Capture the cell that displays the provided text and extract its [X, Y] central coordinate. 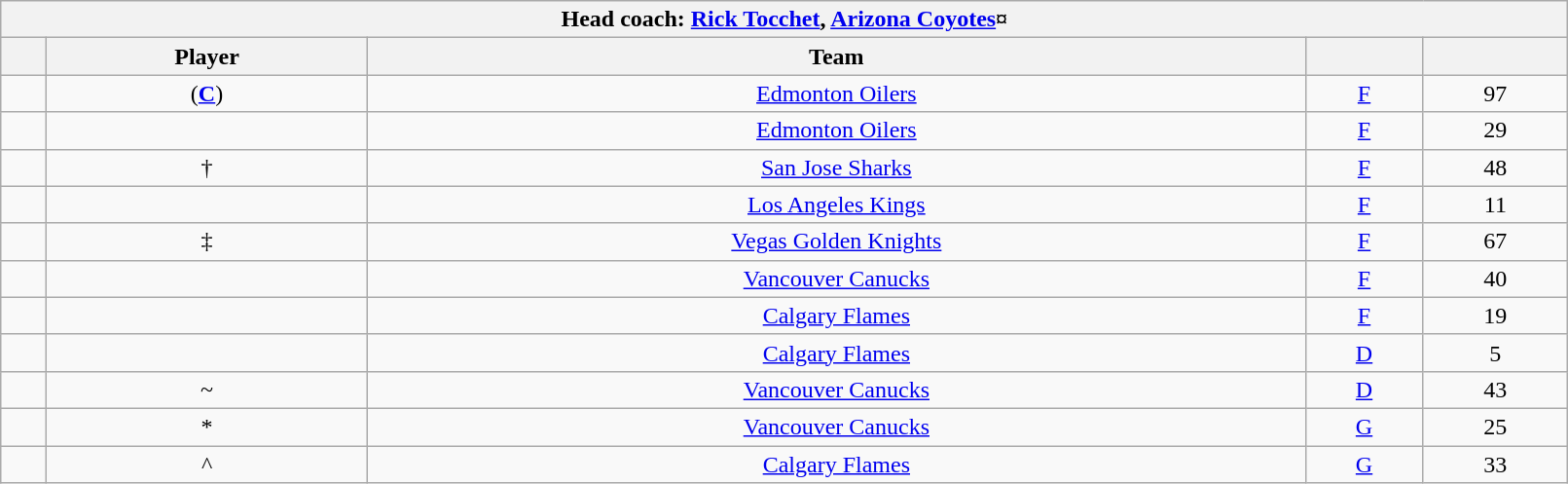
11 [1495, 205]
48 [1495, 168]
97 [1495, 93]
(C) [207, 93]
67 [1495, 242]
Los Angeles Kings [836, 205]
Head coach: Rick Tocchet, Arizona Coyotes¤ [784, 19]
^ [207, 465]
Vegas Golden Knights [836, 242]
5 [1495, 353]
‡ [207, 242]
Team [836, 56]
19 [1495, 316]
25 [1495, 427]
~ [207, 390]
29 [1495, 130]
40 [1495, 279]
* [207, 427]
43 [1495, 390]
Player [207, 56]
San Jose Sharks [836, 168]
† [207, 168]
33 [1495, 465]
